Capture the cell that displays the provided text and extract its (X, Y) central coordinate. 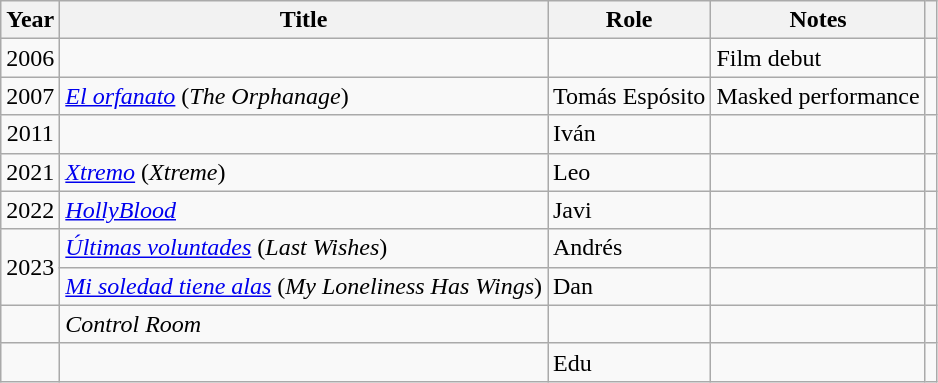
HollyBlood (304, 210)
Mi soledad tiene alas (My Loneliness Has Wings) (304, 286)
2023 (30, 267)
2011 (30, 134)
Title (304, 20)
Role (630, 20)
Últimas voluntades (Last Wishes) (304, 248)
2007 (30, 96)
Dan (630, 286)
Andrés (630, 248)
Iván (630, 134)
Tomás Espósito (630, 96)
Xtremo (Xtreme) (304, 172)
Notes (818, 20)
2006 (30, 58)
Year (30, 20)
Leo (630, 172)
Javi (630, 210)
Film debut (818, 58)
Control Room (304, 324)
Masked performance (818, 96)
2022 (30, 210)
Edu (630, 362)
2021 (30, 172)
El orfanato (The Orphanage) (304, 96)
